Scan for the cell matching the given text and deliver its (x, y) coordinate at center. 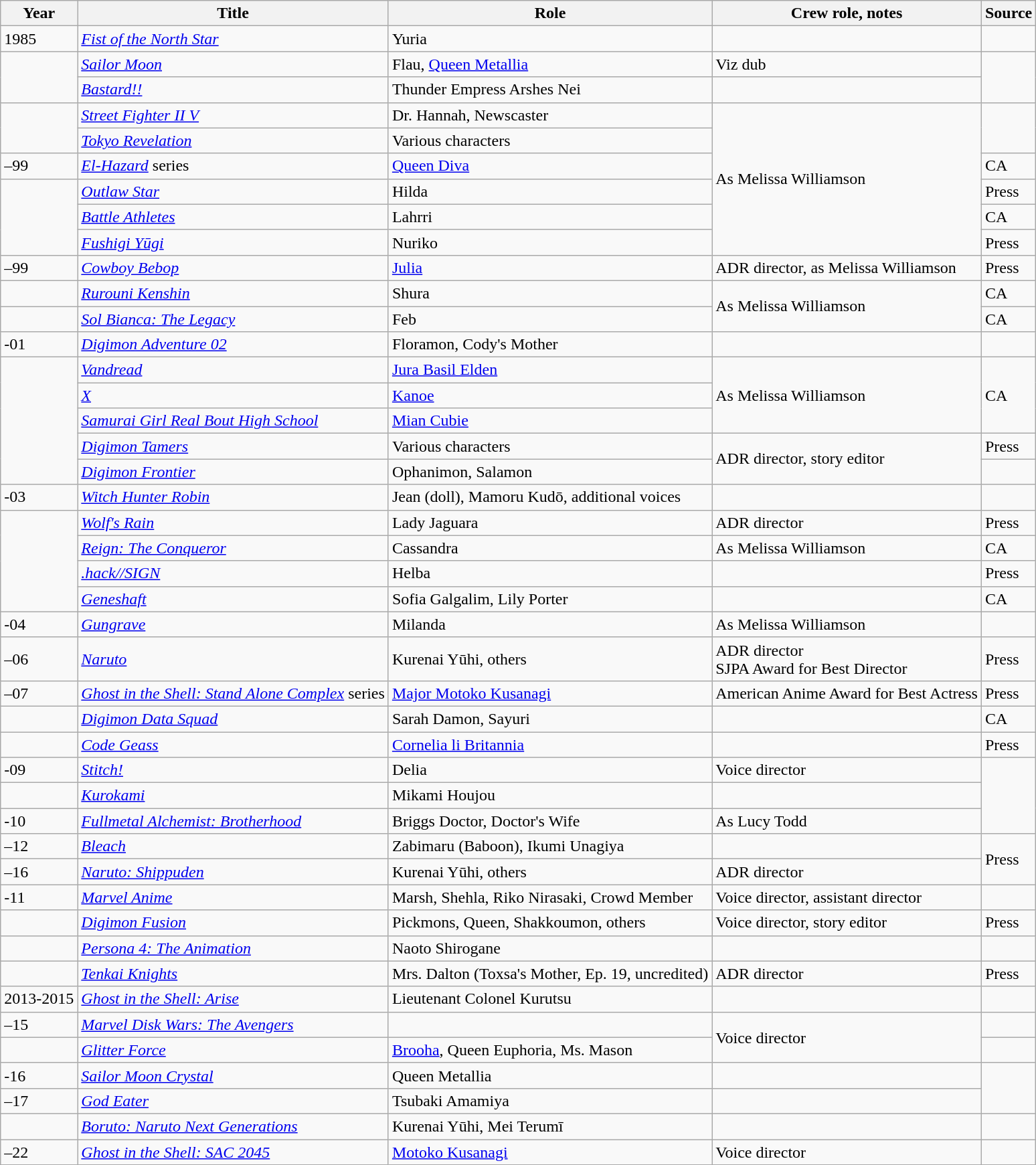
Sol Bianca: The Legacy (233, 319)
Briggs Doctor, Doctor's Wife (550, 821)
Ghost in the Shell: SAC 2045 (233, 1152)
Ghost in the Shell: Stand Alone Complex series (233, 693)
Street Fighter II V (233, 115)
Ghost in the Shell: Arise (233, 999)
Fushigi Yūgi (233, 242)
Bleach (233, 846)
Sarah Damon, Sayuri (550, 719)
Digimon Data Squad (233, 719)
Digimon Tamers (233, 446)
Mikami Houjou (550, 796)
Floramon, Cody's Mother (550, 345)
-04 (39, 624)
Tenkai Knights (233, 974)
–16 (39, 872)
–17 (39, 1101)
Brooha, Queen Euphoria, Ms. Mason (550, 1050)
Pickmons, Queen, Shakkoumon, others (550, 923)
Motoko Kusanagi (550, 1152)
.hack//SIGN (233, 573)
Kurenai Yūhi, Mei Terumī (550, 1126)
Naruto (233, 658)
-01 (39, 345)
-11 (39, 897)
Milanda (550, 624)
Naruto: Shippuden (233, 872)
El-Hazard series (233, 166)
Hilda (550, 191)
–15 (39, 1024)
Queen Diva (550, 166)
Title (233, 13)
American Anime Award for Best Actress (847, 693)
–06 (39, 658)
Vandread (233, 370)
–12 (39, 846)
Reign: The Conqueror (233, 548)
-16 (39, 1075)
Zabimaru (Baboon), Ikumi Unagiya (550, 846)
Thunder Empress Arshes Nei (550, 90)
Fist of the North Star (233, 39)
Major Motoko Kusanagi (550, 693)
Helba (550, 573)
Jean (doll), Mamoru Kudō, additional voices (550, 497)
Battle Athletes (233, 217)
Crew role, notes (847, 13)
X (233, 395)
Role (550, 13)
Digimon Adventure 02 (233, 345)
Lady Jaguara (550, 523)
Feb (550, 319)
ADR director, story editor (847, 459)
Dr. Hannah, Newscaster (550, 115)
Voice director, assistant director (847, 897)
Kanoe (550, 395)
Julia (550, 268)
Sailor Moon Crystal (233, 1075)
Stitch! (233, 770)
-09 (39, 770)
Year (39, 13)
Marvel Disk Wars: The Avengers (233, 1024)
Marvel Anime (233, 897)
–22 (39, 1152)
Jura Basil Elden (550, 370)
Cowboy Bebop (233, 268)
Gungrave (233, 624)
Nuriko (550, 242)
Persona 4: The Animation (233, 948)
Boruto: Naruto Next Generations (233, 1126)
Cassandra (550, 548)
Fullmetal Alchemist: Brotherhood (233, 821)
Rurouni Kenshin (233, 293)
Wolf's Rain (233, 523)
Queen Metallia (550, 1075)
Tokyo Revelation (233, 141)
Viz dub (847, 64)
Geneshaft (233, 599)
–07 (39, 693)
As Lucy Todd (847, 821)
Shura (550, 293)
Tsubaki Amamiya (550, 1101)
Sailor Moon (233, 64)
Yuria (550, 39)
ADR director, as Melissa Williamson (847, 268)
Code Geass (233, 745)
Voice director, story editor (847, 923)
Outlaw Star (233, 191)
-10 (39, 821)
Lieutenant Colonel Kurutsu (550, 999)
Source (1008, 13)
Kurokami (233, 796)
Flau, Queen Metallia (550, 64)
Lahrri (550, 217)
Marsh, Shehla, Riko Nirasaki, Crowd Member (550, 897)
God Eater (233, 1101)
Sofia Galgalim, Lily Porter (550, 599)
Digimon Fusion (233, 923)
Mian Cubie (550, 421)
Naoto Shirogane (550, 948)
Bastard!! (233, 90)
1985 (39, 39)
ADR directorSJPA Award for Best Director (847, 658)
Samurai Girl Real Bout High School (233, 421)
Ophanimon, Salamon (550, 472)
Delia (550, 770)
2013-2015 (39, 999)
Mrs. Dalton (Toxsa's Mother, Ep. 19, uncredited) (550, 974)
Digimon Frontier (233, 472)
-03 (39, 497)
Cornelia li Britannia (550, 745)
Glitter Force (233, 1050)
Witch Hunter Robin (233, 497)
